Extract the [x, y] coordinate from the center of the cell holding the provided text.  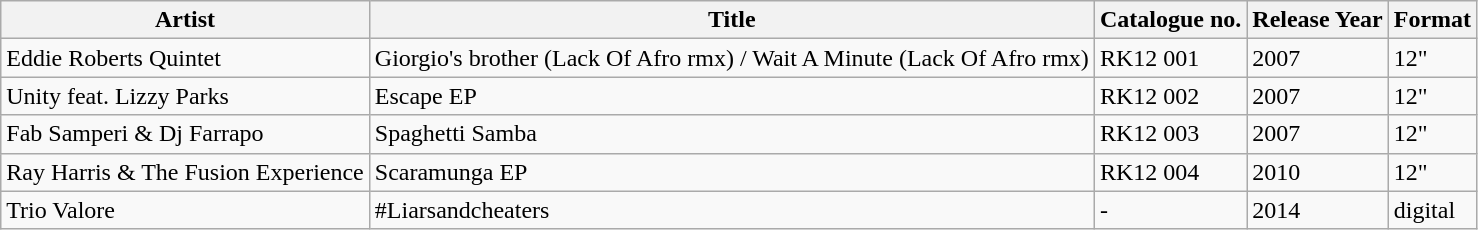
RK12 001 [1170, 58]
RK12 004 [1170, 172]
#Liarsandcheaters [732, 210]
Fab Samperi & Dj Farrapo [186, 134]
Trio Valore [186, 210]
- [1170, 210]
Title [732, 20]
RK12 002 [1170, 96]
digital [1432, 210]
2010 [1318, 172]
Release Year [1318, 20]
Artist [186, 20]
Catalogue no. [1170, 20]
Giorgio's brother (Lack Of Afro rmx) / Wait A Minute (Lack Of Afro rmx) [732, 58]
Escape EP [732, 96]
Format [1432, 20]
Eddie Roberts Quintet [186, 58]
RK12 003 [1170, 134]
2014 [1318, 210]
Spaghetti Samba [732, 134]
Scaramunga EP [732, 172]
Unity feat. Lizzy Parks [186, 96]
Ray Harris & The Fusion Experience [186, 172]
